Locate the cell with the specified text and output its (x, y) center coordinate. 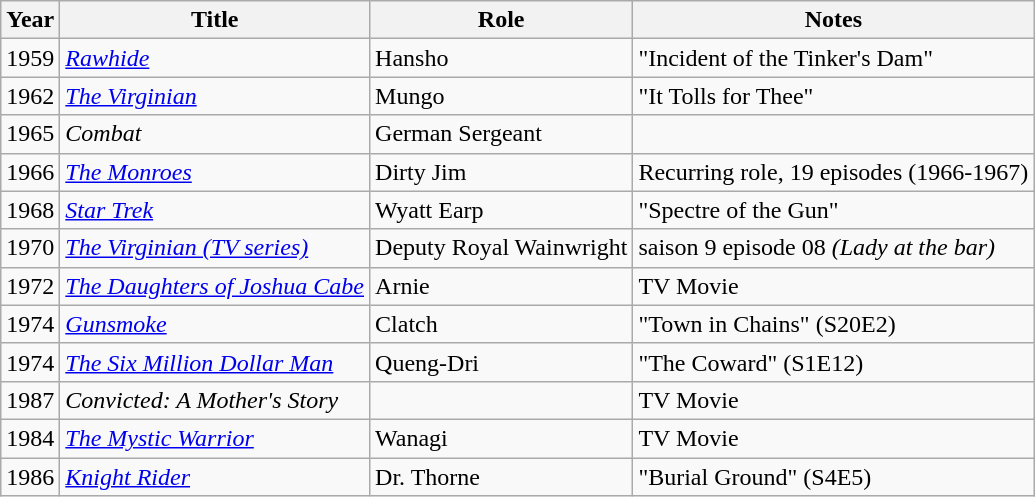
Arnie (502, 286)
Year (30, 20)
Knight Rider (215, 477)
"Burial Ground" (S4E5) (834, 477)
Dr. Thorne (502, 477)
Deputy Royal Wainwright (502, 248)
1972 (30, 286)
Gunsmoke (215, 324)
Clatch (502, 324)
Star Trek (215, 210)
1959 (30, 58)
"The Coward" (S1E12) (834, 362)
1984 (30, 438)
Dirty Jim (502, 172)
1970 (30, 248)
Rawhide (215, 58)
The Virginian (TV series) (215, 248)
1965 (30, 134)
Title (215, 20)
Queng-Dri (502, 362)
"Incident of the Tinker's Dam" (834, 58)
The Monroes (215, 172)
1987 (30, 400)
"Town in Chains" (S20E2) (834, 324)
Convicted: A Mother's Story (215, 400)
1986 (30, 477)
Combat (215, 134)
German Sergeant (502, 134)
Notes (834, 20)
"It Tolls for Thee" (834, 96)
Wyatt Earp (502, 210)
1966 (30, 172)
1962 (30, 96)
Recurring role, 19 episodes (1966-1967) (834, 172)
The Virginian (215, 96)
The Daughters of Joshua Cabe (215, 286)
Wanagi (502, 438)
Role (502, 20)
Mungo (502, 96)
The Mystic Warrior (215, 438)
1968 (30, 210)
The Six Million Dollar Man (215, 362)
"Spectre of the Gun" (834, 210)
saison 9 episode 08 (Lady at the bar) (834, 248)
Hansho (502, 58)
